Pinpoint the cell where the given text exists, returning its [x, y] midpoint coordinate. 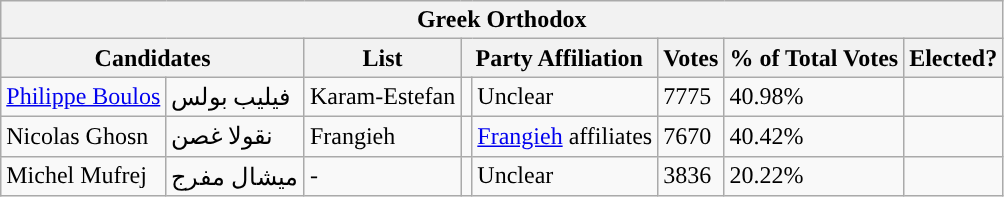
Candidates [153, 58]
40.42% [814, 136]
20.22% [814, 176]
Votes [691, 58]
ميشال مفرج [236, 176]
Frangieh affiliates [565, 136]
Party Affiliation [560, 58]
Nicolas Ghosn [84, 136]
فيليب بولس [236, 97]
- [382, 176]
Greek Orthodox [502, 20]
% of Total Votes [814, 58]
7775 [691, 97]
Karam-Estefan [382, 97]
7670 [691, 136]
List [382, 58]
Elected? [954, 58]
3836 [691, 176]
40.98% [814, 97]
نقولا غصن [236, 136]
Frangieh [382, 136]
Philippe Boulos [84, 97]
Michel Mufrej [84, 176]
